Identify which cell holds the provided text, then report its [x, y] central coordinate. 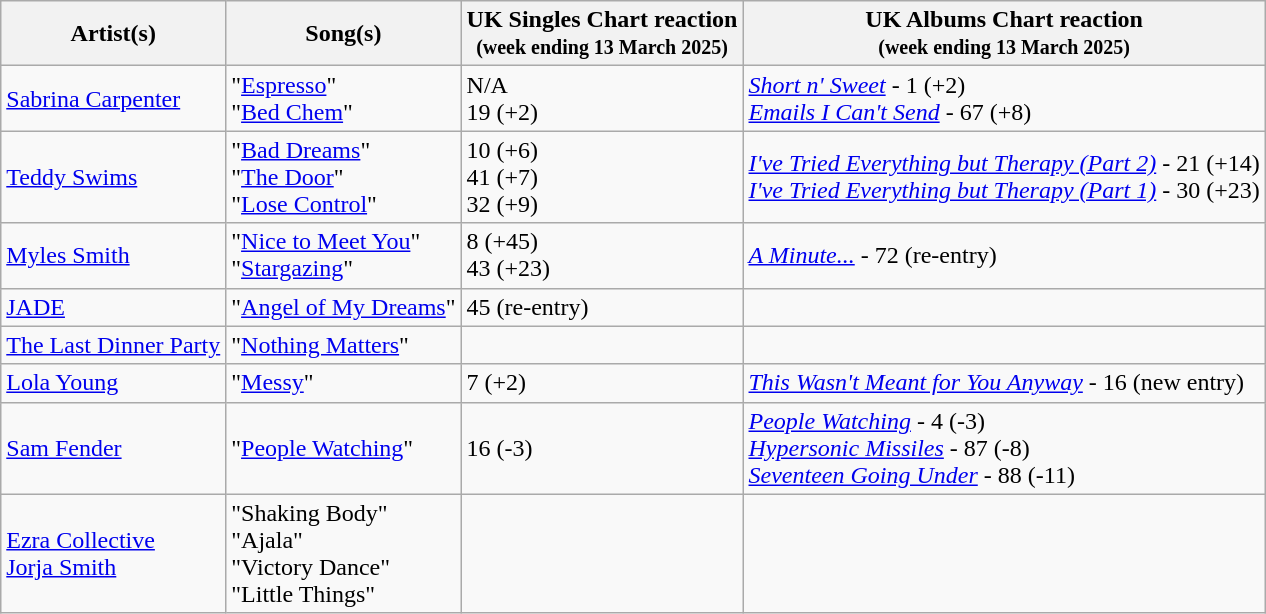
Teddy Swims [114, 177]
Myles Smith [114, 256]
"People Watching" [344, 448]
Artist(s) [114, 34]
"Nothing Matters" [344, 345]
8 (+45)43 (+23) [602, 256]
Song(s) [344, 34]
A Minute... - 72 (re-entry) [1004, 256]
16 (-3) [602, 448]
"Messy" [344, 383]
"Bad Dreams" "The Door" "Lose Control" [344, 177]
"Nice to Meet You" "Stargazing" [344, 256]
45 (re-entry) [602, 307]
N/A19 (+2) [602, 98]
"Angel of My Dreams" [344, 307]
"Espresso""Bed Chem" [344, 98]
JADE [114, 307]
I've Tried Everything but Therapy (Part 2) - 21 (+14)I've Tried Everything but Therapy (Part 1) - 30 (+23) [1004, 177]
Sabrina Carpenter [114, 98]
Ezra CollectiveJorja Smith [114, 554]
"Shaking Body""Ajala""Victory Dance" "Little Things" [344, 554]
Short n' Sweet - 1 (+2)Emails I Can't Send - 67 (+8) [1004, 98]
Sam Fender [114, 448]
The Last Dinner Party [114, 345]
People Watching - 4 (-3) Hypersonic Missiles - 87 (-8) Seventeen Going Under - 88 (-11) [1004, 448]
UK Albums Chart reaction(week ending 13 March 2025) [1004, 34]
7 (+2) [602, 383]
UK Singles Chart reaction(week ending 13 March 2025) [602, 34]
10 (+6)41 (+7)32 (+9) [602, 177]
Lola Young [114, 383]
This Wasn't Meant for You Anyway - 16 (new entry) [1004, 383]
